Return [x, y] of the center of cell containing provided text 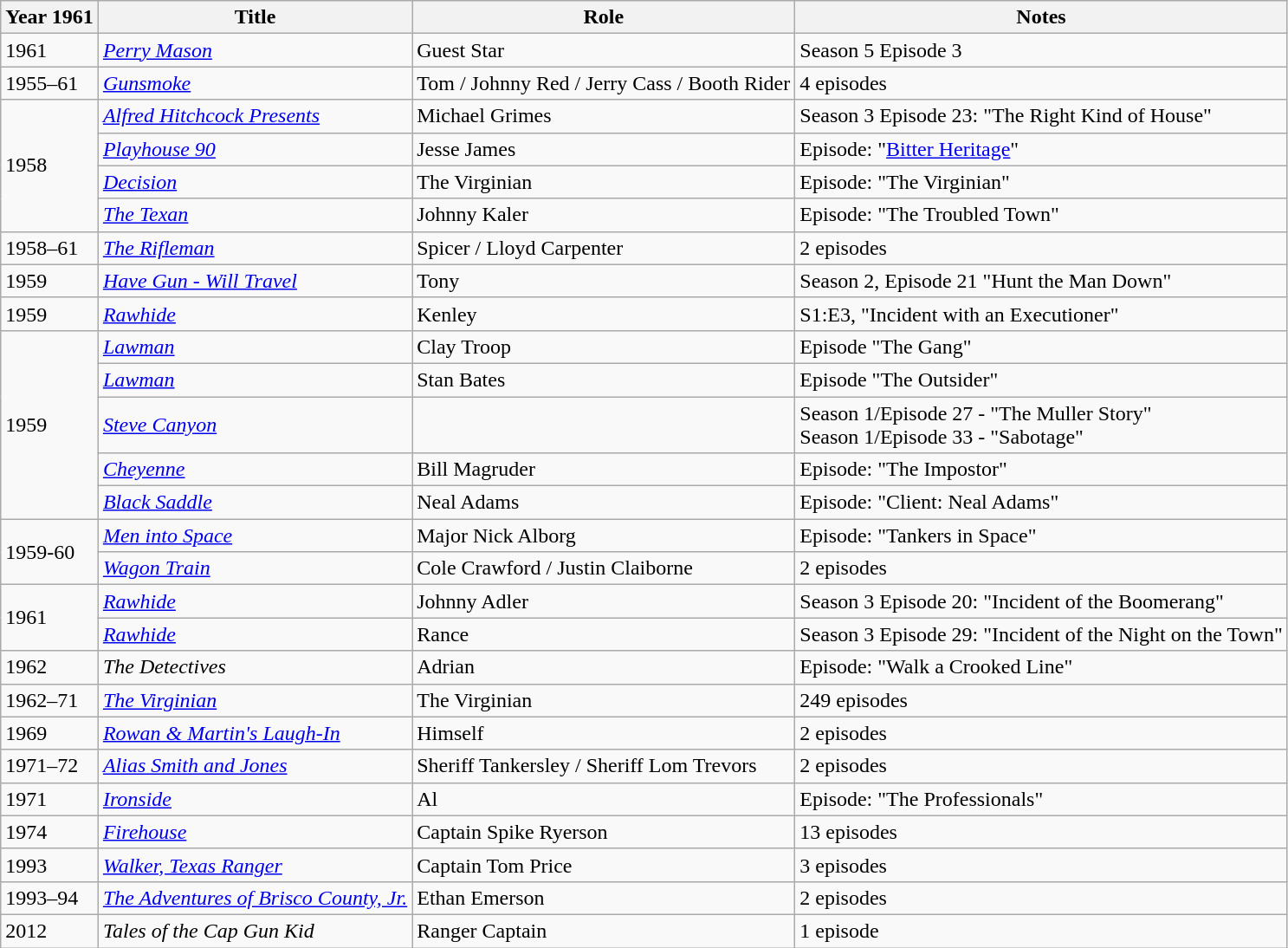
1 episode [1041, 931]
Role [604, 17]
Episode: "Bitter Heritage" [1041, 149]
1962–71 [50, 700]
1993 [50, 865]
Cole Crawford / Justin Claiborne [604, 568]
Episode: "The Virginian" [1041, 182]
Season 3 Episode 20: "Incident of the Boomerang" [1041, 601]
Wagon Train [255, 568]
Captain Tom Price [604, 865]
Episode: "The Troubled Town" [1041, 215]
Rowan & Martin's Laugh-In [255, 733]
Steve Canyon [255, 425]
Captain Spike Ryerson [604, 832]
Jesse James [604, 149]
Black Saddle [255, 503]
1962 [50, 667]
Title [255, 17]
Season 2, Episode 21 "Hunt the Man Down" [1041, 281]
Cheyenne [255, 470]
Tony [604, 281]
1959-60 [50, 552]
Ironside [255, 799]
Al [604, 799]
1993–94 [50, 898]
1955–61 [50, 83]
Decision [255, 182]
1971 [50, 799]
Michael Grimes [604, 116]
Adrian [604, 667]
Have Gun - Will Travel [255, 281]
Himself [604, 733]
Perry Mason [255, 50]
S1:E3, "Incident with an Executioner" [1041, 314]
Ethan Emerson [604, 898]
1971–72 [50, 766]
Firehouse [255, 832]
Clay Troop [604, 347]
13 episodes [1041, 832]
Ranger Captain [604, 931]
Bill Magruder [604, 470]
4 episodes [1041, 83]
1958–61 [50, 248]
1958 [50, 166]
The Adventures of Brisco County, Jr. [255, 898]
The Detectives [255, 667]
Neal Adams [604, 503]
3 episodes [1041, 865]
Walker, Texas Ranger [255, 865]
2012 [50, 931]
Men into Space [255, 536]
Alias Smith and Jones [255, 766]
Tales of the Cap Gun Kid [255, 931]
Episode: "The Impostor" [1041, 470]
Johnny Adler [604, 601]
Kenley [604, 314]
Guest Star [604, 50]
Episode: "Client: Neal Adams" [1041, 503]
Season 5 Episode 3 [1041, 50]
Season 1/Episode 27 - "The Muller Story"Season 1/Episode 33 - "Sabotage" [1041, 425]
Johnny Kaler [604, 215]
249 episodes [1041, 700]
Rance [604, 634]
Playhouse 90 [255, 149]
Episode: "Tankers in Space" [1041, 536]
Episode: "The Professionals" [1041, 799]
1969 [50, 733]
Season 3 Episode 29: "Incident of the Night on the Town" [1041, 634]
Sheriff Tankersley / Sheriff Lom Trevors [604, 766]
The Rifleman [255, 248]
Spicer / Lloyd Carpenter [604, 248]
Episode "The Outsider" [1041, 380]
Episode "The Gang" [1041, 347]
Episode: "Walk a Crooked Line" [1041, 667]
Tom / Johnny Red / Jerry Cass / Booth Rider [604, 83]
Major Nick Alborg [604, 536]
Alfred Hitchcock Presents [255, 116]
Season 3 Episode 23: "The Right Kind of House" [1041, 116]
Notes [1041, 17]
Gunsmoke [255, 83]
Year 1961 [50, 17]
Stan Bates [604, 380]
The Texan [255, 215]
1974 [50, 832]
